Return the [x, y] coordinate for the center point of the cell that contains the specified text.  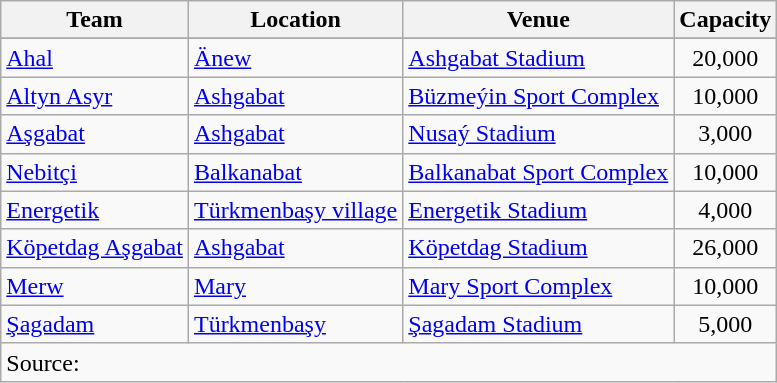
Balkanabat Sport Complex [538, 172]
Büzmeýin Sport Complex [538, 96]
Energetik Stadium [538, 210]
Altyn Asyr [95, 96]
Venue [538, 20]
Source: [389, 362]
3,000 [726, 134]
Aşgabat [95, 134]
Balkanabat [295, 172]
26,000 [726, 248]
Köpetdag Stadium [538, 248]
20,000 [726, 58]
Köpetdag Aşgabat [95, 248]
Merw [95, 286]
Ahal [95, 58]
Capacity [726, 20]
4,000 [726, 210]
Şagadam Stadium [538, 324]
Mary [295, 286]
Mary Sport Complex [538, 286]
Location [295, 20]
Team [95, 20]
Ashgabat Stadium [538, 58]
Şagadam [95, 324]
Türkmenbaşy [295, 324]
Türkmenbaşy village [295, 210]
Energetik [95, 210]
Änew [295, 58]
Nebitçi [95, 172]
5,000 [726, 324]
Nusaý Stadium [538, 134]
